Return (X, Y) of the center of cell containing provided text 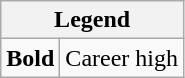
Legend (92, 20)
Career high (122, 58)
Bold (30, 58)
